Detect which cell encompasses the target text, then output its [X, Y] center coordinate. 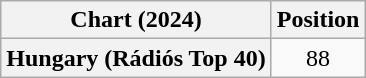
Hungary (Rádiós Top 40) [136, 58]
Chart (2024) [136, 20]
88 [318, 58]
Position [318, 20]
